Return the (x, y) coordinate for the center point of the cell that contains the specified text.  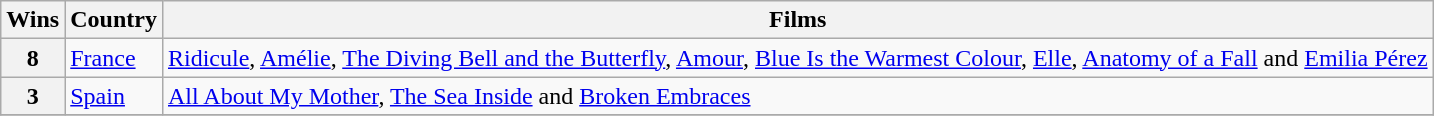
Wins (33, 20)
Films (798, 20)
Country (114, 20)
3 (33, 96)
Spain (114, 96)
All About My Mother, The Sea Inside and Broken Embraces (798, 96)
France (114, 58)
8 (33, 58)
Ridicule, Amélie, The Diving Bell and the Butterfly, Amour, Blue Is the Warmest Colour, Elle, Anatomy of a Fall and Emilia Pérez (798, 58)
